From the cell containing the given text, extract its center point as [X, Y] coordinate. 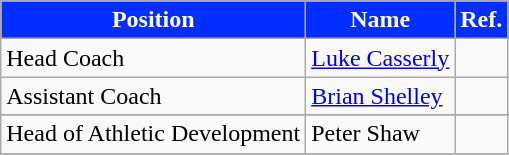
Ref. [482, 20]
Head Coach [154, 58]
Assistant Coach [154, 96]
Luke Casserly [380, 58]
Position [154, 20]
Brian Shelley [380, 96]
Name [380, 20]
Head of Athletic Development [154, 134]
Peter Shaw [380, 134]
